Identify which cell holds the provided text, then report its [x, y] central coordinate. 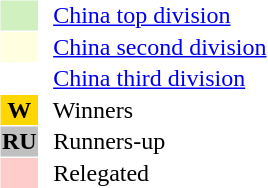
Relegated [154, 173]
W [19, 110]
China second division [154, 47]
China top division [154, 15]
Winners [154, 110]
RU [19, 141]
China third division [154, 79]
Runners-up [154, 141]
